Return the (X, Y) coordinate for the center point of the cell that contains the specified text.  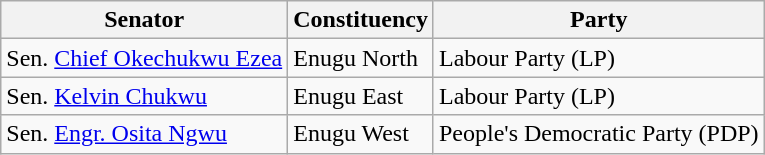
Senator (144, 20)
Party (598, 20)
Sen. Chief Okechukwu Ezea (144, 58)
Enugu East (361, 96)
Enugu North (361, 58)
Sen. Engr. Osita Ngwu (144, 134)
Constituency (361, 20)
People's Democratic Party (PDP) (598, 134)
Enugu West (361, 134)
Sen. Kelvin Chukwu (144, 96)
